Return the (x, y) coordinate for the center point of the cell that contains the specified text.  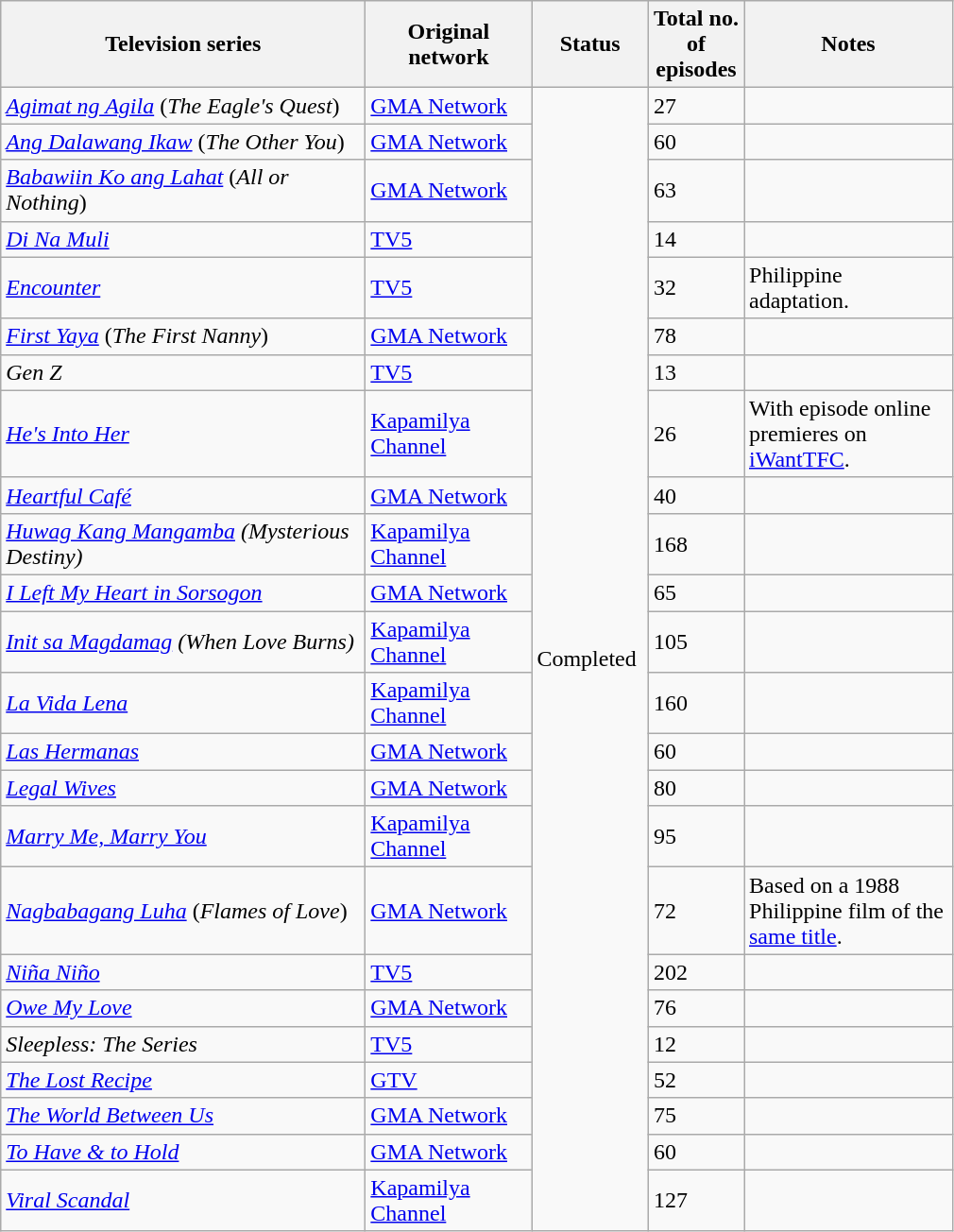
Owe My Love (183, 1008)
127 (695, 1200)
13 (695, 372)
Encounter (183, 287)
Original network (449, 44)
Viral Scandal (183, 1200)
I Left My Heart in Sorsogon (183, 592)
Ang Dalawang Ikaw (The Other You) (183, 142)
168 (695, 544)
La Vida Lena (183, 703)
GTV (449, 1080)
To Have & to Hold (183, 1152)
Completed (590, 659)
Di Na Muli (183, 239)
Huwag Kang Mangamba (Mysterious Destiny) (183, 544)
27 (695, 106)
72 (695, 911)
Total no. of episodes (695, 44)
80 (695, 788)
Sleepless: The Series (183, 1044)
Gen Z (183, 372)
Init sa Magdamag (When Love Burns) (183, 641)
65 (695, 592)
95 (695, 837)
First Yaya (The First Nanny) (183, 336)
202 (695, 972)
76 (695, 1008)
12 (695, 1044)
14 (695, 239)
26 (695, 434)
40 (695, 495)
63 (695, 191)
32 (695, 287)
Niña Niño (183, 972)
Based on a 1988 Philippine film of the same title. (848, 911)
Babawiin Ko ang Lahat (All or Nothing) (183, 191)
Nagbabagang Luha (Flames of Love) (183, 911)
75 (695, 1116)
52 (695, 1080)
The Lost Recipe (183, 1080)
160 (695, 703)
Legal Wives (183, 788)
Status (590, 44)
Heartful Café (183, 495)
Notes (848, 44)
Las Hermanas (183, 752)
The World Between Us (183, 1116)
78 (695, 336)
With episode online premieres on iWantTFC. (848, 434)
105 (695, 641)
Agimat ng Agila (The Eagle's Quest) (183, 106)
He's Into Her (183, 434)
Marry Me, Marry You (183, 837)
Philippine adaptation. (848, 287)
Television series (183, 44)
